Pinpoint the cell where the given text exists, returning its [x, y] midpoint coordinate. 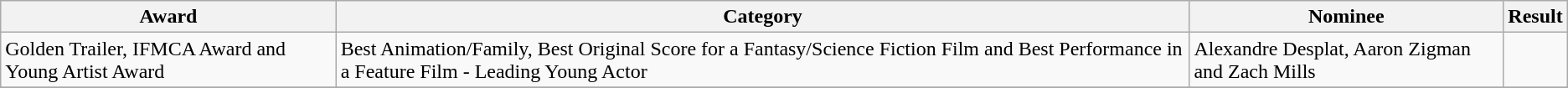
Golden Trailer, IFMCA Award and Young Artist Award [168, 60]
Best Animation/Family, Best Original Score for a Fantasy/Science Fiction Film and Best Performance in a Feature Film - Leading Young Actor [762, 60]
Award [168, 17]
Category [762, 17]
Alexandre Desplat, Aaron Zigman and Zach Mills [1347, 60]
Nominee [1347, 17]
Result [1535, 17]
